Search for the cell housing the specified text and yield its [X, Y] center coordinate. 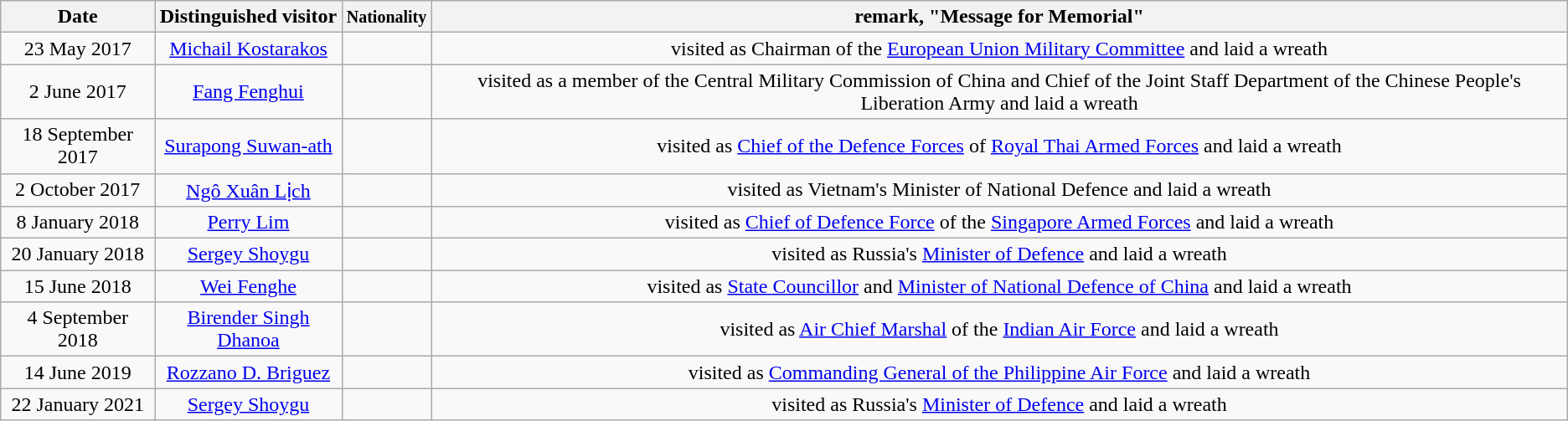
Michail Kostarakos [249, 49]
Rozzano D. Briguez [249, 372]
visited as Vietnam's Minister of National Defence and laid a wreath [999, 190]
visited as State Councillor and Minister of National Defence of China and laid a wreath [999, 286]
visited as Chief of the Defence Forces of Royal Thai Armed Forces and laid a wreath [999, 146]
8 January 2018 [78, 223]
2 June 2017 [78, 92]
visited as Chairman of the European Union Military Committee and laid a wreath [999, 49]
14 June 2019 [78, 372]
Distinguished visitor [249, 17]
remark, "Message for Memorial" [999, 17]
Birender Singh Dhanoa [249, 330]
Wei Fenghe [249, 286]
Perry Lim [249, 223]
Fang Fenghui [249, 92]
visited as Commanding General of the Philippine Air Force and laid a wreath [999, 372]
20 January 2018 [78, 254]
visited as Air Chief Marshal of the Indian Air Force and laid a wreath [999, 330]
Nationality [387, 17]
2 October 2017 [78, 190]
visited as Chief of Defence Force of the Singapore Armed Forces and laid a wreath [999, 223]
15 June 2018 [78, 286]
18 September 2017 [78, 146]
Date [78, 17]
4 September 2018 [78, 330]
Surapong Suwan-ath [249, 146]
23 May 2017 [78, 49]
22 January 2021 [78, 404]
Ngô Xuân Lịch [249, 190]
